Determine the (x, y) coordinate at the center of the cell enclosing the given text.  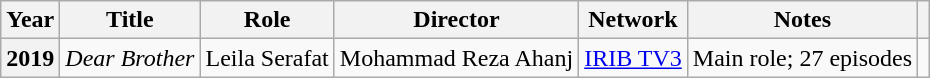
Year (30, 20)
Main role; 27 episodes (802, 58)
IRIB TV3 (634, 58)
Mohammad Reza Ahanj (456, 58)
Dear Brother (130, 58)
Leila Serafat (267, 58)
Title (130, 20)
2019 (30, 58)
Director (456, 20)
Network (634, 20)
Notes (802, 20)
Role (267, 20)
